Locate the cell with the specified text and output its [x, y] center coordinate. 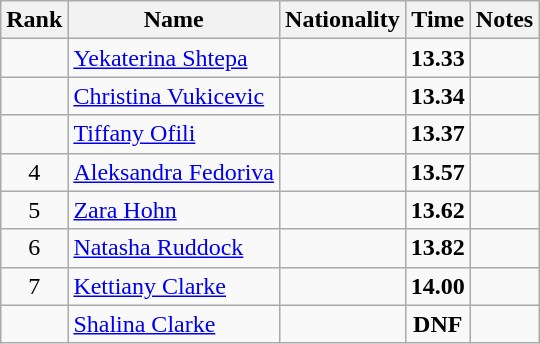
Natasha Ruddock [174, 248]
Name [174, 20]
Christina Vukicevic [174, 96]
5 [34, 210]
14.00 [438, 286]
13.34 [438, 96]
7 [34, 286]
Yekaterina Shtepa [174, 58]
Kettiany Clarke [174, 286]
6 [34, 248]
Tiffany Ofili [174, 134]
Zara Hohn [174, 210]
13.57 [438, 172]
13.37 [438, 134]
Aleksandra Fedoriva [174, 172]
13.33 [438, 58]
Shalina Clarke [174, 324]
Notes [504, 20]
13.62 [438, 210]
4 [34, 172]
Time [438, 20]
13.82 [438, 248]
Rank [34, 20]
Nationality [343, 20]
DNF [438, 324]
